For the text-containing cell, return its midpoint in (X, Y) coordinate format. 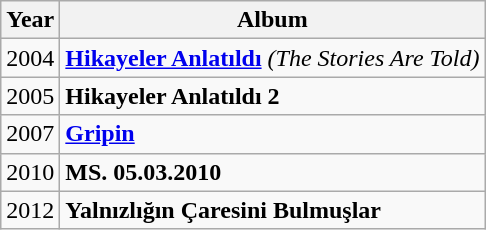
2004 (30, 58)
Album (272, 20)
2007 (30, 134)
2012 (30, 210)
2010 (30, 172)
Hikayeler Anlatıldı 2 (272, 96)
Hikayeler Anlatıldı (The Stories Are Told) (272, 58)
Gripin (272, 134)
Yalnızlığın Çaresini Bulmuşlar (272, 210)
Year (30, 20)
MS. 05.03.2010 (272, 172)
2005 (30, 96)
